Extract the [X, Y] coordinate from the center of the cell holding the provided text.  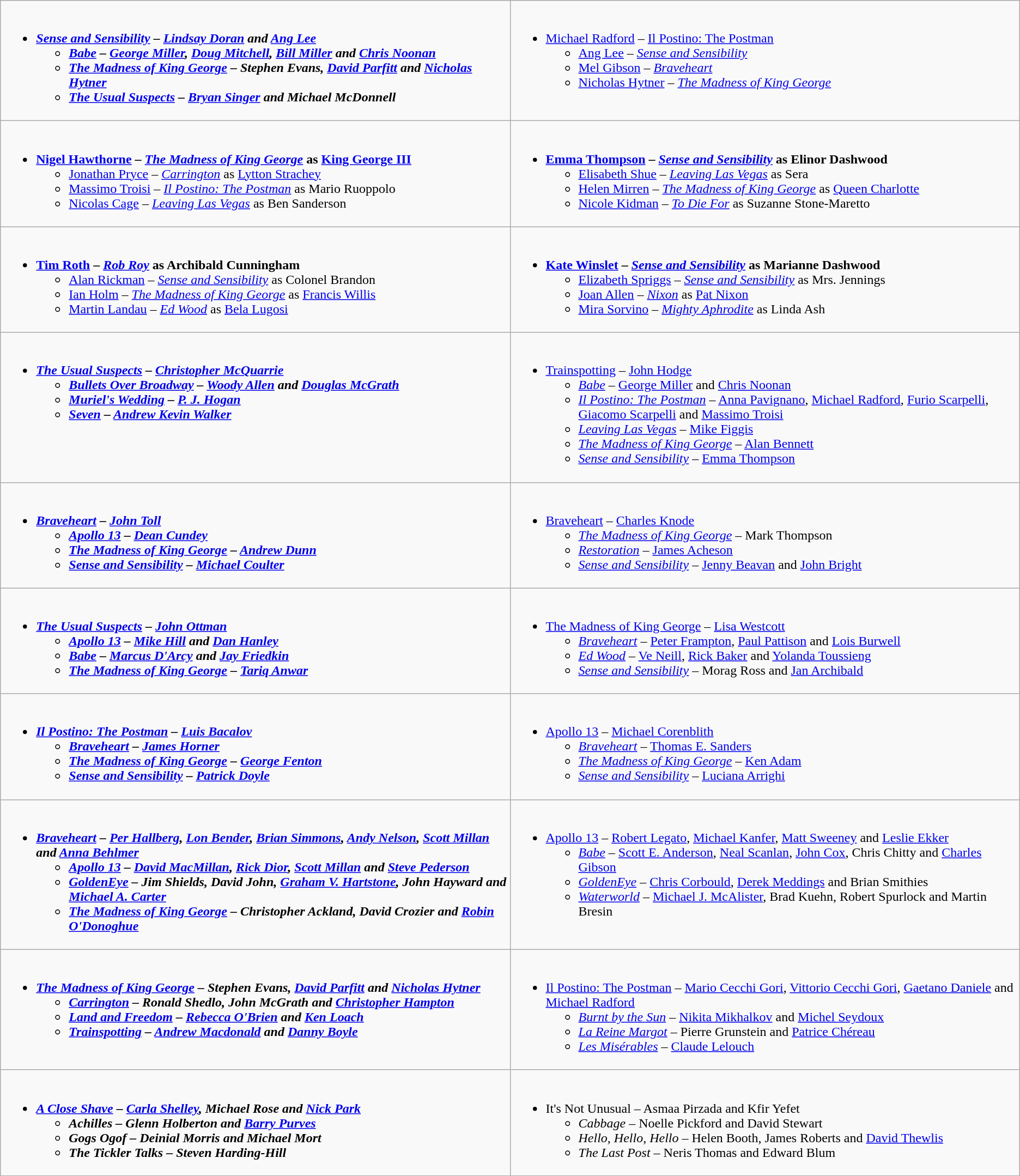
Apollo 13 – Michael CorenblithBraveheart – Thomas E. SandersThe Madness of King George – Ken AdamSense and Sensibility – Luciana Arrighi [765, 747]
Braveheart – John TollApollo 13 – Dean CundeyThe Madness of King George – Andrew DunnSense and Sensibility – Michael Coulter [255, 535]
The Usual Suspects – John OttmanApollo 13 – Mike Hill and Dan HanleyBabe – Marcus D'Arcy and Jay FriedkinThe Madness of King George – Tariq Anwar [255, 641]
Michael Radford – Il Postino: The PostmanAng Lee – Sense and SensibilityMel Gibson – BraveheartNicholas Hytner – The Madness of King George [765, 61]
Il Postino: The Postman – Luis BacalovBraveheart – James HornerThe Madness of King George – George FentonSense and Sensibility – Patrick Doyle [255, 747]
Braveheart – Charles KnodeThe Madness of King George – Mark ThompsonRestoration – James AchesonSense and Sensibility – Jenny Beavan and John Bright [765, 535]
